Find where the given text appears and provide that cell's center as [X, Y] coordinate. 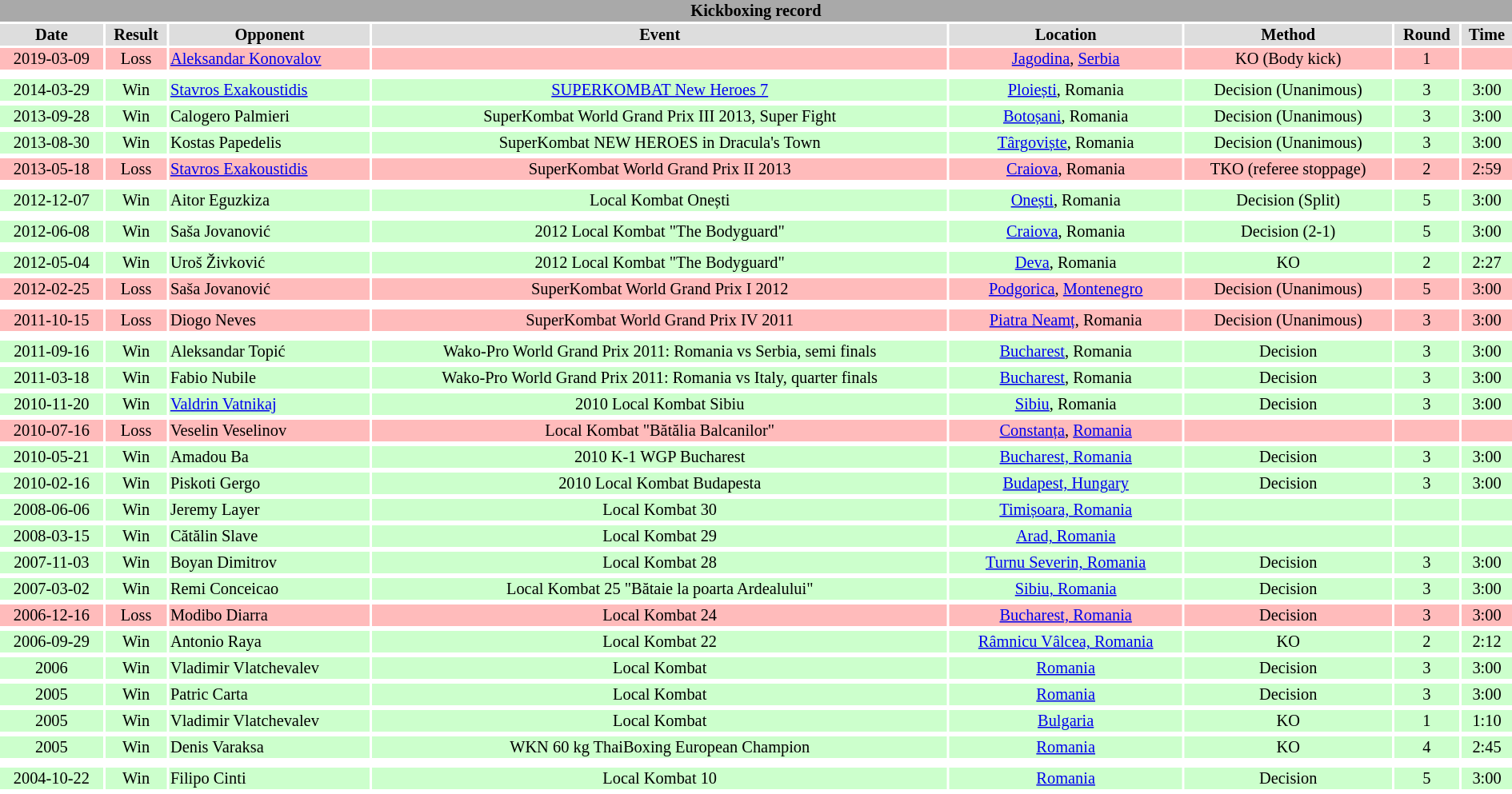
Local Kombat Onești [660, 200]
Decision (2-1) [1288, 232]
2008-06-06 [51, 510]
2010-02-16 [51, 483]
2006-12-16 [51, 616]
2006 [51, 668]
Location [1066, 35]
2008-03-15 [51, 536]
2012-12-07 [51, 200]
2014-03-29 [51, 90]
Round [1427, 35]
Budapest, Hungary [1066, 483]
Podgorica, Montenegro [1066, 289]
KO (Body kick) [1288, 59]
Opponent [269, 35]
2019-03-09 [51, 59]
Date [51, 35]
2004-10-22 [51, 779]
SuperKombat World Grand Prix IV 2011 [660, 320]
Diogo Neves [269, 320]
Timișoara, Romania [1066, 510]
Local Kombat 28 [660, 563]
Boyan Dimitrov [269, 563]
2011-09-16 [51, 352]
Deva, Romania [1066, 262]
2010 Local Kombat Sibiu [660, 405]
2012-06-08 [51, 232]
Piatra Neamț, Romania [1066, 320]
Local Kombat 30 [660, 510]
SuperKombat World Grand Prix III 2013, Super Fight [660, 117]
2010-07-16 [51, 430]
Local Kombat 29 [660, 536]
Ploiești, Romania [1066, 90]
WKN 60 kg ThaiBoxing European Champion [660, 747]
Local Kombat 22 [660, 641]
SuperKombat World Grand Prix II 2013 [660, 170]
Wako-Pro World Grand Prix 2011: Romania vs Italy, quarter finals [660, 377]
2006-09-29 [51, 641]
Uroš Živković [269, 262]
Bulgaria [1066, 721]
Târgoviște, Romania [1066, 142]
Onești, Romania [1066, 200]
Local Kombat 10 [660, 779]
Aleksandar Topić [269, 352]
Aitor Eguzkiza [269, 200]
2:45 [1486, 747]
Method [1288, 35]
Veselin Veselinov [269, 430]
Jagodina, Serbia [1066, 59]
Event [660, 35]
SuperKombat World Grand Prix I 2012 [660, 289]
Cătălin Slave [269, 536]
Patric Carta [269, 694]
Denis Varaksa [269, 747]
SuperKombat NEW HEROES in Dracula's Town [660, 142]
2007-03-02 [51, 589]
2010 Local Kombat Budapesta [660, 483]
2:12 [1486, 641]
1:10 [1486, 721]
2010-05-21 [51, 457]
TKO (referee stoppage) [1288, 170]
Remi Conceicao [269, 589]
2012-02-25 [51, 289]
Jeremy Layer [269, 510]
2011-10-15 [51, 320]
Piskoti Gergo [269, 483]
Arad, Romania [1066, 536]
2013-09-28 [51, 117]
Local Kombat "Bătălia Balcanilor" [660, 430]
Valdrin Vatnikaj [269, 405]
Result [136, 35]
Antonio Raya [269, 641]
Fabio Nubile [269, 377]
Calogero Palmieri [269, 117]
2012-05-04 [51, 262]
Wako-Pro World Grand Prix 2011: Romania vs Serbia, semi finals [660, 352]
2:59 [1486, 170]
Turnu Severin, Romania [1066, 563]
Local Kombat 24 [660, 616]
2010-11-20 [51, 405]
Botoșani, Romania [1066, 117]
2013-08-30 [51, 142]
Time [1486, 35]
Amadou Ba [269, 457]
Aleksandar Konovalov [269, 59]
2:27 [1486, 262]
Decision (Split) [1288, 200]
Kickboxing record [756, 11]
2007-11-03 [51, 563]
Filipo Cinti [269, 779]
Râmnicu Vâlcea, Romania [1066, 641]
Local Kombat 25 "Bătaie la poarta Ardealului" [660, 589]
Constanța, Romania [1066, 430]
Modibo Diarra [269, 616]
2010 K-1 WGP Bucharest [660, 457]
SUPERKOMBAT New Heroes 7 [660, 90]
2011-03-18 [51, 377]
4 [1427, 747]
Kostas Papedelis [269, 142]
2013-05-18 [51, 170]
